For the text-containing cell, return its midpoint in [X, Y] coordinate format. 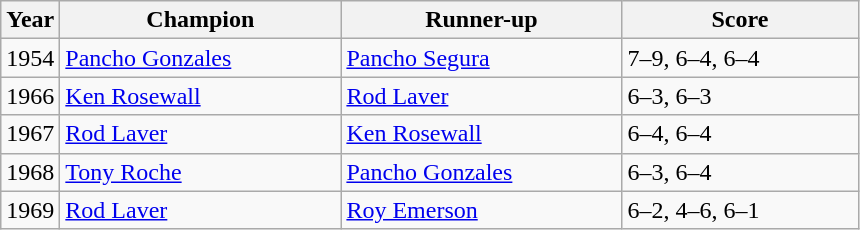
6–2, 4–6, 6–1 [740, 210]
Pancho Segura [482, 58]
Year [30, 20]
1954 [30, 58]
6–3, 6–3 [740, 96]
1968 [30, 172]
Roy Emerson [482, 210]
6–4, 6–4 [740, 134]
Runner-up [482, 20]
Tony Roche [200, 172]
6–3, 6–4 [740, 172]
1969 [30, 210]
7–9, 6–4, 6–4 [740, 58]
1966 [30, 96]
Champion [200, 20]
Score [740, 20]
1967 [30, 134]
